From the cell containing the given text, extract its center point as (x, y) coordinate. 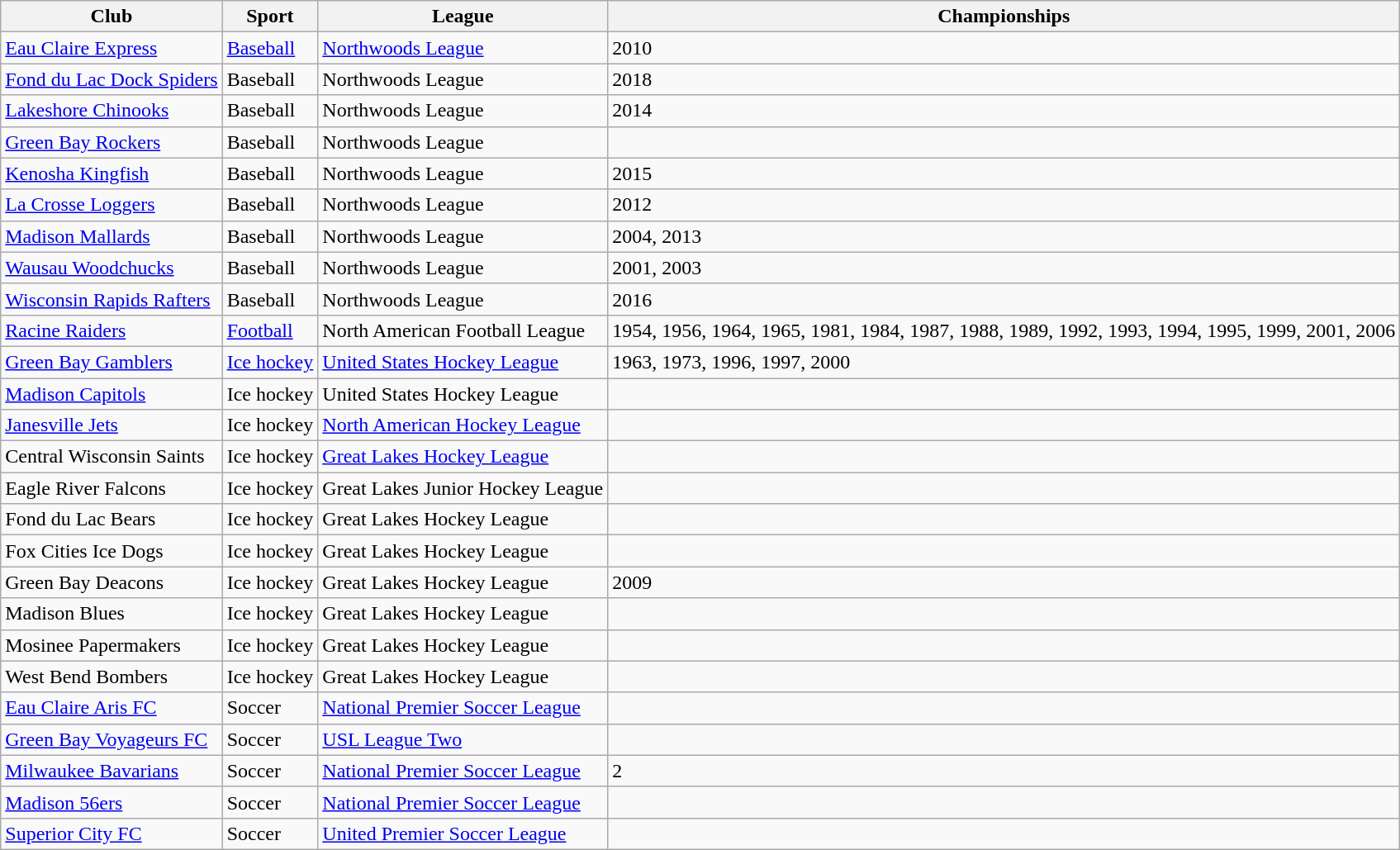
Green Bay Deacons (112, 582)
Superior City FC (112, 833)
North American Football League (463, 330)
Janesville Jets (112, 425)
Kenosha Kingfish (112, 173)
2016 (1004, 299)
Wausau Woodchucks (112, 268)
1963, 1973, 1996, 1997, 2000 (1004, 362)
2004, 2013 (1004, 236)
Madison Capitols (112, 394)
Green Bay Voyageurs FC (112, 739)
Green Bay Gamblers (112, 362)
2001, 2003 (1004, 268)
Racine Raiders (112, 330)
Eau Claire Aris FC (112, 708)
United Premier Soccer League (463, 833)
Eau Claire Express (112, 48)
Green Bay Rockers (112, 142)
2014 (1004, 111)
Eagle River Falcons (112, 488)
Madison 56ers (112, 802)
2015 (1004, 173)
Madison Mallards (112, 236)
2012 (1004, 205)
Football (270, 330)
Mosinee Papermakers (112, 645)
Great Lakes Junior Hockey League (463, 488)
Milwaukee Bavarians (112, 771)
North American Hockey League (463, 425)
Sport (270, 17)
2018 (1004, 79)
Central Wisconsin Saints (112, 457)
Wisconsin Rapids Rafters (112, 299)
League (463, 17)
Club (112, 17)
USL League Two (463, 739)
2 (1004, 771)
La Crosse Loggers (112, 205)
2010 (1004, 48)
Madison Blues (112, 614)
1954, 1956, 1964, 1965, 1981, 1984, 1987, 1988, 1989, 1992, 1993, 1994, 1995, 1999, 2001, 2006 (1004, 330)
2009 (1004, 582)
West Bend Bombers (112, 677)
Fox Cities Ice Dogs (112, 551)
Fond du Lac Dock Spiders (112, 79)
Fond du Lac Bears (112, 520)
Championships (1004, 17)
Lakeshore Chinooks (112, 111)
